Output the [x, y] coordinate of the center of the cell containing the given text.  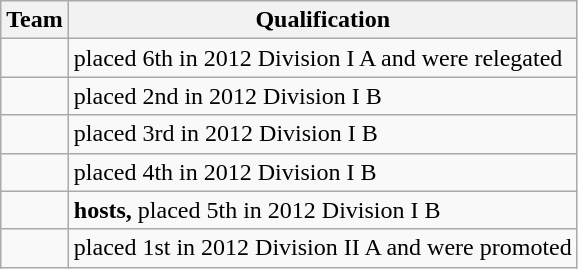
hosts, placed 5th in 2012 Division I B [322, 210]
placed 1st in 2012 Division II A and were promoted [322, 248]
placed 2nd in 2012 Division I B [322, 96]
Qualification [322, 20]
placed 6th in 2012 Division I A and were relegated [322, 58]
placed 3rd in 2012 Division I B [322, 134]
placed 4th in 2012 Division I B [322, 172]
Team [35, 20]
